Capture the cell that displays the provided text and extract its [x, y] central coordinate. 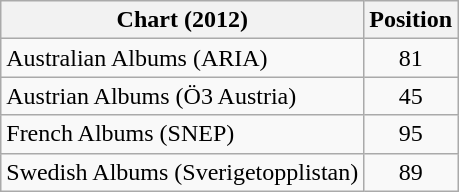
Austrian Albums (Ö3 Austria) [182, 96]
Swedish Albums (Sverigetopplistan) [182, 172]
French Albums (SNEP) [182, 134]
Chart (2012) [182, 20]
95 [411, 134]
Australian Albums (ARIA) [182, 58]
Position [411, 20]
45 [411, 96]
89 [411, 172]
81 [411, 58]
